Search for the cell housing the specified text and yield its (X, Y) center coordinate. 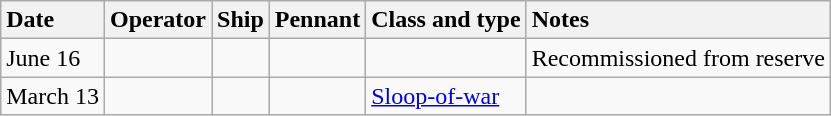
Class and type (446, 20)
June 16 (53, 58)
Pennant (317, 20)
Notes (678, 20)
Date (53, 20)
Operator (158, 20)
Ship (241, 20)
Sloop-of-war (446, 96)
Recommissioned from reserve (678, 58)
March 13 (53, 96)
